Identify which cell holds the provided text, then report its (x, y) central coordinate. 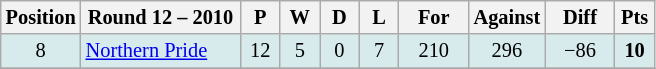
0 (340, 51)
Against (508, 17)
10 (635, 51)
Northern Pride (161, 51)
5 (300, 51)
Round 12 – 2010 (161, 17)
210 (434, 51)
L (379, 17)
For (434, 17)
8 (41, 51)
296 (508, 51)
D (340, 17)
Pts (635, 17)
−86 (580, 51)
Position (41, 17)
W (300, 17)
7 (379, 51)
12 (260, 51)
P (260, 17)
Diff (580, 17)
